Capture the cell that displays the provided text and extract its (X, Y) central coordinate. 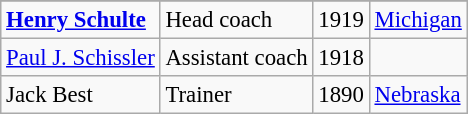
Trainer (236, 95)
1919 (341, 20)
1890 (341, 95)
Head coach (236, 20)
Paul J. Schissler (80, 58)
Henry Schulte (80, 20)
1918 (341, 58)
Michigan (418, 20)
Assistant coach (236, 58)
Nebraska (418, 95)
Jack Best (80, 95)
